Locate the cell with the specified text and output its [X, Y] center coordinate. 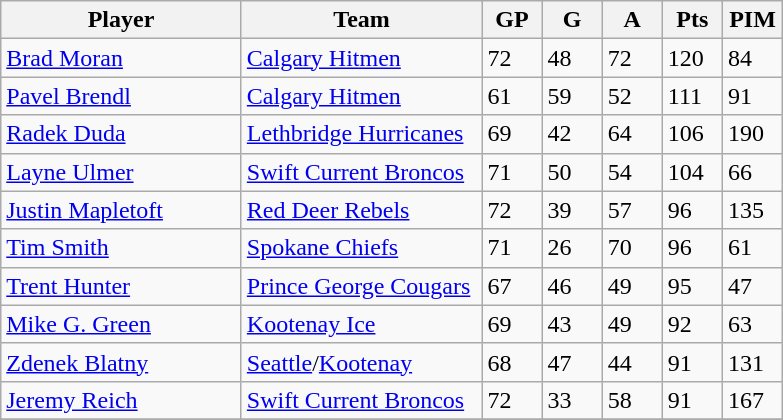
Justin Mapletoft [122, 210]
Trent Hunter [122, 286]
57 [632, 210]
33 [572, 400]
Seattle/Kootenay [362, 362]
95 [692, 286]
44 [632, 362]
68 [512, 362]
92 [692, 324]
43 [572, 324]
Radek Duda [122, 134]
54 [632, 172]
PIM [752, 20]
70 [632, 248]
84 [752, 58]
59 [572, 96]
Jeremy Reich [122, 400]
120 [692, 58]
167 [752, 400]
111 [692, 96]
Layne Ulmer [122, 172]
46 [572, 286]
Lethbridge Hurricanes [362, 134]
Red Deer Rebels [362, 210]
Player [122, 20]
66 [752, 172]
104 [692, 172]
Spokane Chiefs [362, 248]
135 [752, 210]
52 [632, 96]
131 [752, 362]
A [632, 20]
58 [632, 400]
Mike G. Green [122, 324]
63 [752, 324]
Pavel Brendl [122, 96]
Prince George Cougars [362, 286]
48 [572, 58]
190 [752, 134]
Pts [692, 20]
G [572, 20]
Team [362, 20]
50 [572, 172]
GP [512, 20]
Kootenay Ice [362, 324]
42 [572, 134]
64 [632, 134]
Zdenek Blatny [122, 362]
106 [692, 134]
67 [512, 286]
Brad Moran [122, 58]
26 [572, 248]
Tim Smith [122, 248]
39 [572, 210]
